Detect which cell encompasses the target text, then output its [X, Y] center coordinate. 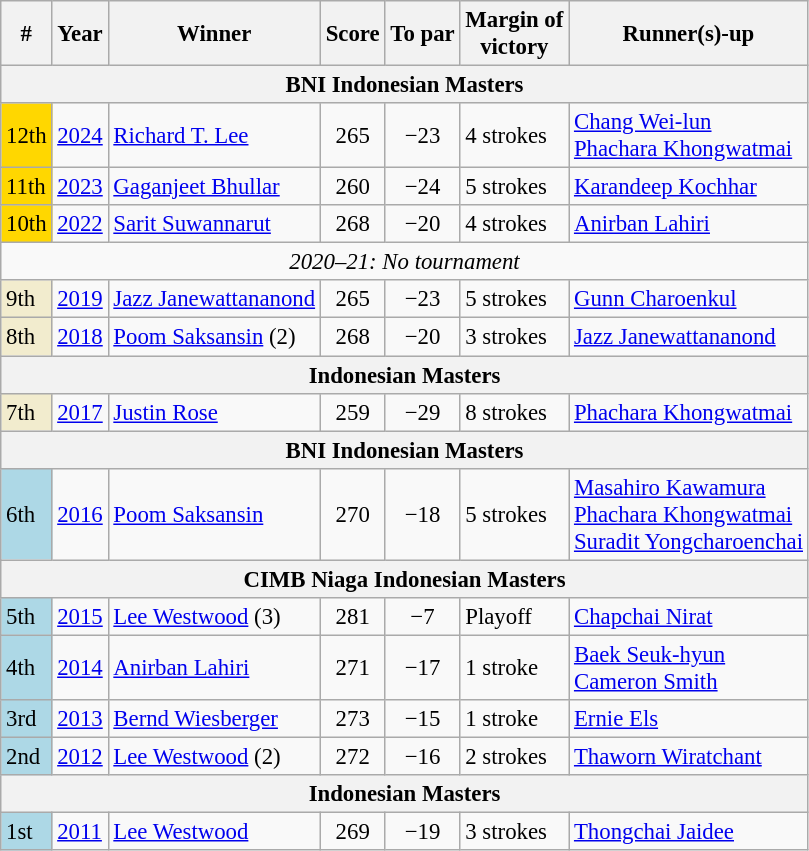
3rd [26, 719]
2016 [80, 514]
271 [352, 668]
Baek Seuk-hyun Cameron Smith [689, 668]
270 [352, 514]
Lee Westwood (2) [214, 756]
−19 [422, 832]
269 [352, 832]
Score [352, 34]
2020–21: No tournament [405, 262]
Lee Westwood [214, 832]
Phachara Khongwatmai [689, 412]
Playoff [514, 617]
2024 [80, 136]
2023 [80, 187]
2017 [80, 412]
Chang Wei-lun Phachara Khongwatmai [689, 136]
8 strokes [514, 412]
Gaganjeet Bhullar [214, 187]
9th [26, 299]
6th [26, 514]
Margin ofvictory [514, 34]
Bernd Wiesberger [214, 719]
Winner [214, 34]
2013 [80, 719]
Chapchai Nirat [689, 617]
2nd [26, 756]
281 [352, 617]
273 [352, 719]
Thaworn Wiratchant [689, 756]
−15 [422, 719]
2012 [80, 756]
−24 [422, 187]
Lee Westwood (3) [214, 617]
To par [422, 34]
Thongchai Jaidee [689, 832]
2011 [80, 832]
CIMB Niaga Indonesian Masters [405, 579]
2019 [80, 299]
12th [26, 136]
2022 [80, 224]
# [26, 34]
−18 [422, 514]
Poom Saksansin (2) [214, 337]
2014 [80, 668]
Runner(s)-up [689, 34]
Year [80, 34]
Poom Saksansin [214, 514]
−17 [422, 668]
Gunn Charoenkul [689, 299]
8th [26, 337]
260 [352, 187]
Richard T. Lee [214, 136]
5th [26, 617]
2015 [80, 617]
11th [26, 187]
Masahiro Kawamura Phachara Khongwatmai Suradit Yongcharoenchai [689, 514]
Sarit Suwannarut [214, 224]
2 strokes [514, 756]
−7 [422, 617]
7th [26, 412]
Karandeep Kochhar [689, 187]
Ernie Els [689, 719]
10th [26, 224]
4th [26, 668]
Justin Rose [214, 412]
272 [352, 756]
−16 [422, 756]
−29 [422, 412]
259 [352, 412]
2018 [80, 337]
1st [26, 832]
